Capture the cell that displays the provided text and extract its (X, Y) central coordinate. 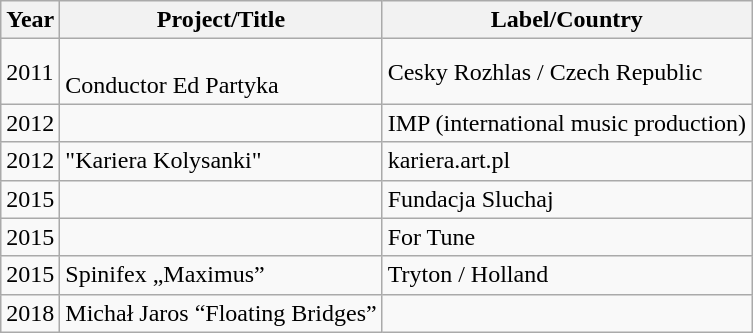
Spinifex „Maximus” (221, 275)
2011 (30, 72)
Tryton / Holland (566, 275)
Label/Country (566, 20)
"Kariera Kolysanki" (221, 161)
Fundacja Sluchaj (566, 199)
Michał Jaros “Floating Bridges” (221, 313)
2018 (30, 313)
Year (30, 20)
IMP (international music production) (566, 123)
Cesky Rozhlas / Czech Republic (566, 72)
Conductor Ed Partyka (221, 72)
For Tune (566, 237)
kariera.art.pl (566, 161)
Project/Title (221, 20)
